Extract the (x, y) coordinate from the center of the cell holding the provided text.  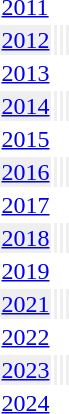
2023 (26, 370)
2019 (26, 271)
2016 (26, 172)
2022 (26, 337)
2014 (26, 106)
2012 (26, 40)
2018 (26, 238)
2017 (26, 205)
2021 (26, 304)
2015 (26, 139)
2013 (26, 73)
